Capture the cell that displays the provided text and extract its [x, y] central coordinate. 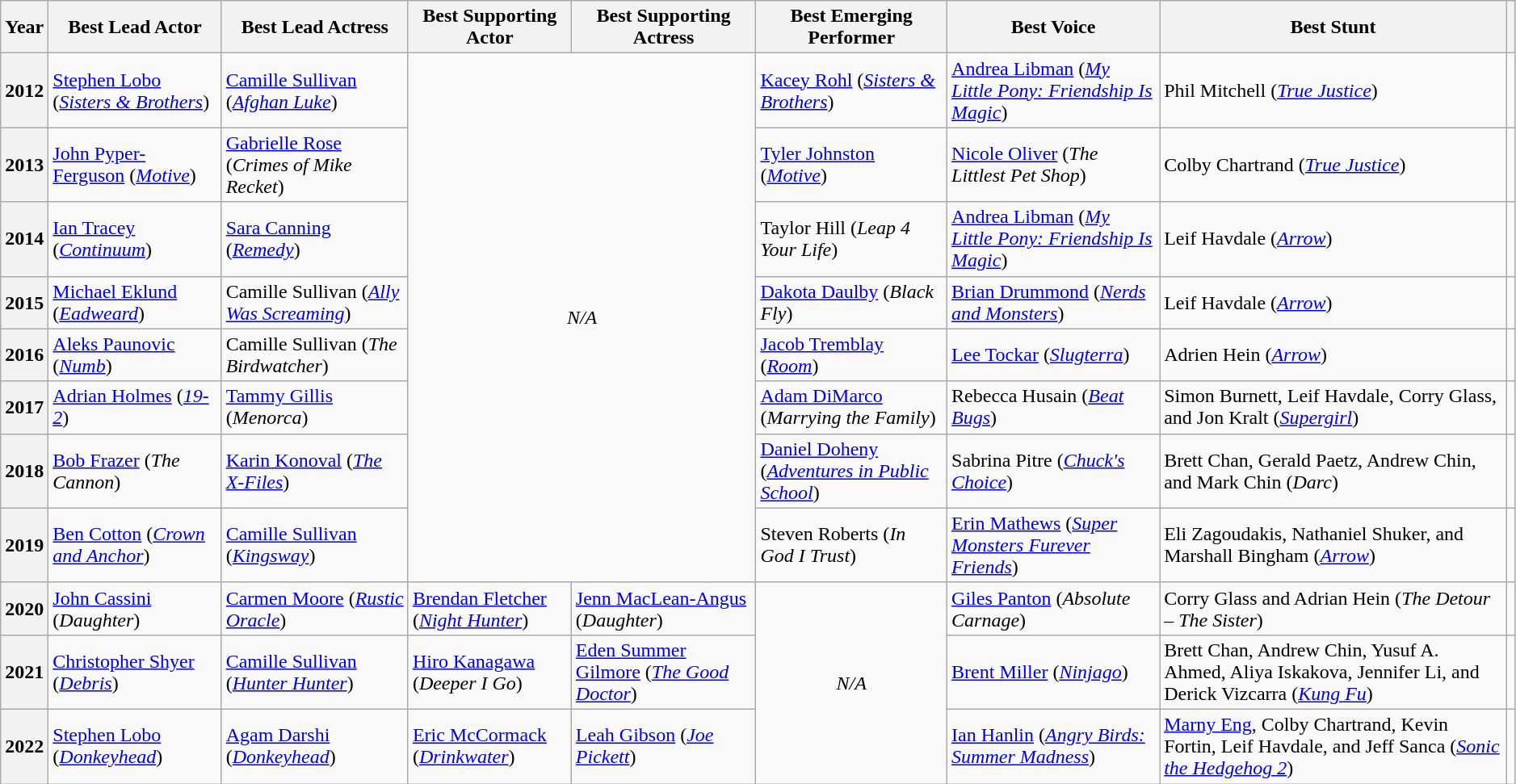
2015 [24, 302]
2018 [24, 471]
Best Stunt [1333, 27]
Colby Chartrand (True Justice) [1333, 165]
Best Emerging Performer [851, 27]
Eden Summer Gilmore (The Good Doctor) [664, 672]
2016 [24, 355]
Best Lead Actress [315, 27]
2014 [24, 239]
Hiro Kanagawa (Deeper I Go) [489, 672]
2021 [24, 672]
Brett Chan, Gerald Paetz, Andrew Chin, and Mark Chin (Darc) [1333, 471]
Adrian Holmes (19-2) [135, 407]
Rebecca Husain (Beat Bugs) [1053, 407]
2013 [24, 165]
2012 [24, 90]
Steven Roberts (In God I Trust) [851, 545]
Ben Cotton (Crown and Anchor) [135, 545]
Brett Chan, Andrew Chin, Yusuf A. Ahmed, Aliya Iskakova, Jennifer Li, and Derick Vizcarra (Kung Fu) [1333, 672]
Leah Gibson (Joe Pickett) [664, 746]
Nicole Oliver (The Littlest Pet Shop) [1053, 165]
Carmen Moore (Rustic Oracle) [315, 609]
Phil Mitchell (True Justice) [1333, 90]
2017 [24, 407]
Eric McCormack (Drinkwater) [489, 746]
Best Supporting Actor [489, 27]
Ian Hanlin (Angry Birds: Summer Madness) [1053, 746]
Michael Eklund (Eadweard) [135, 302]
Taylor Hill (Leap 4 Your Life) [851, 239]
Gabrielle Rose (Crimes of Mike Recket) [315, 165]
Kacey Rohl (Sisters & Brothers) [851, 90]
Adam DiMarco (Marrying the Family) [851, 407]
John Pyper-Ferguson (Motive) [135, 165]
Best Lead Actor [135, 27]
Camille Sullivan (Ally Was Screaming) [315, 302]
Bob Frazer (The Cannon) [135, 471]
Sara Canning (Remedy) [315, 239]
Christopher Shyer (Debris) [135, 672]
Giles Panton (Absolute Carnage) [1053, 609]
Lee Tockar (Slugterra) [1053, 355]
2022 [24, 746]
Tammy Gillis (Menorca) [315, 407]
Camille Sullivan (Hunter Hunter) [315, 672]
Adrien Hein (Arrow) [1333, 355]
Eli Zagoudakis, Nathaniel Shuker, and Marshall Bingham (Arrow) [1333, 545]
Best Voice [1053, 27]
Sabrina Pitre (Chuck's Choice) [1053, 471]
Brent Miller (Ninjago) [1053, 672]
2019 [24, 545]
Stephen Lobo (Sisters & Brothers) [135, 90]
Marny Eng, Colby Chartrand, Kevin Fortin, Leif Havdale, and Jeff Sanca (Sonic the Hedgehog 2) [1333, 746]
Brian Drummond (Nerds and Monsters) [1053, 302]
Agam Darshi (Donkeyhead) [315, 746]
Karin Konoval (The X-Files) [315, 471]
Best Supporting Actress [664, 27]
Simon Burnett, Leif Havdale, Corry Glass, and Jon Kralt (Supergirl) [1333, 407]
John Cassini (Daughter) [135, 609]
Ian Tracey (Continuum) [135, 239]
Camille Sullivan (The Birdwatcher) [315, 355]
2020 [24, 609]
Year [24, 27]
Jenn MacLean-Angus (Daughter) [664, 609]
Camille Sullivan (Kingsway) [315, 545]
Corry Glass and Adrian Hein (The Detour – The Sister) [1333, 609]
Daniel Doheny (Adventures in Public School) [851, 471]
Dakota Daulby (Black Fly) [851, 302]
Tyler Johnston (Motive) [851, 165]
Brendan Fletcher (Night Hunter) [489, 609]
Aleks Paunovic (Numb) [135, 355]
Jacob Tremblay (Room) [851, 355]
Erin Mathews (Super Monsters Furever Friends) [1053, 545]
Stephen Lobo (Donkeyhead) [135, 746]
Camille Sullivan (Afghan Luke) [315, 90]
